For the text-containing cell, return its midpoint in [X, Y] coordinate format. 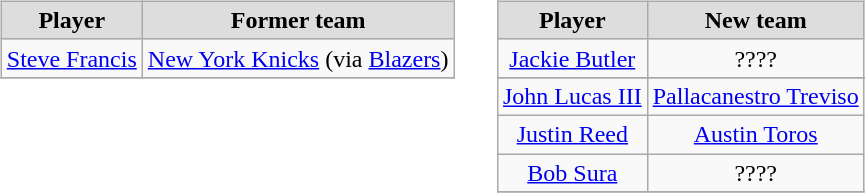
Steve Francis [72, 58]
Pallacanestro Treviso [756, 96]
New team [756, 20]
Former team [298, 20]
Jackie Butler [572, 58]
John Lucas III [572, 96]
New York Knicks (via Blazers) [298, 58]
Austin Toros [756, 134]
Justin Reed [572, 134]
Bob Sura [572, 173]
